Provide the (x, y) coordinate of the cell's center where the given text is located.  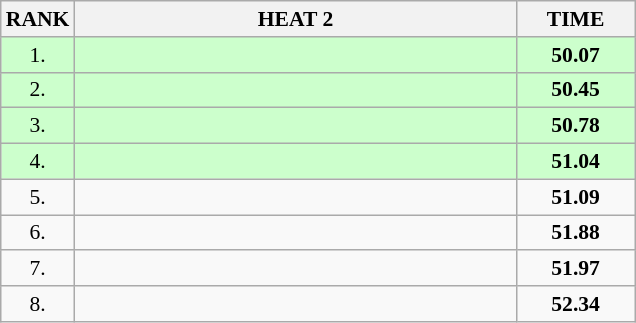
50.07 (576, 55)
8. (38, 304)
6. (38, 233)
TIME (576, 19)
1. (38, 55)
51.04 (576, 162)
50.78 (576, 126)
HEAT 2 (295, 19)
51.88 (576, 233)
51.97 (576, 269)
52.34 (576, 304)
3. (38, 126)
7. (38, 269)
4. (38, 162)
5. (38, 197)
50.45 (576, 90)
51.09 (576, 197)
RANK (38, 19)
2. (38, 90)
